Scan for the cell matching the given text and deliver its [x, y] coordinate at center. 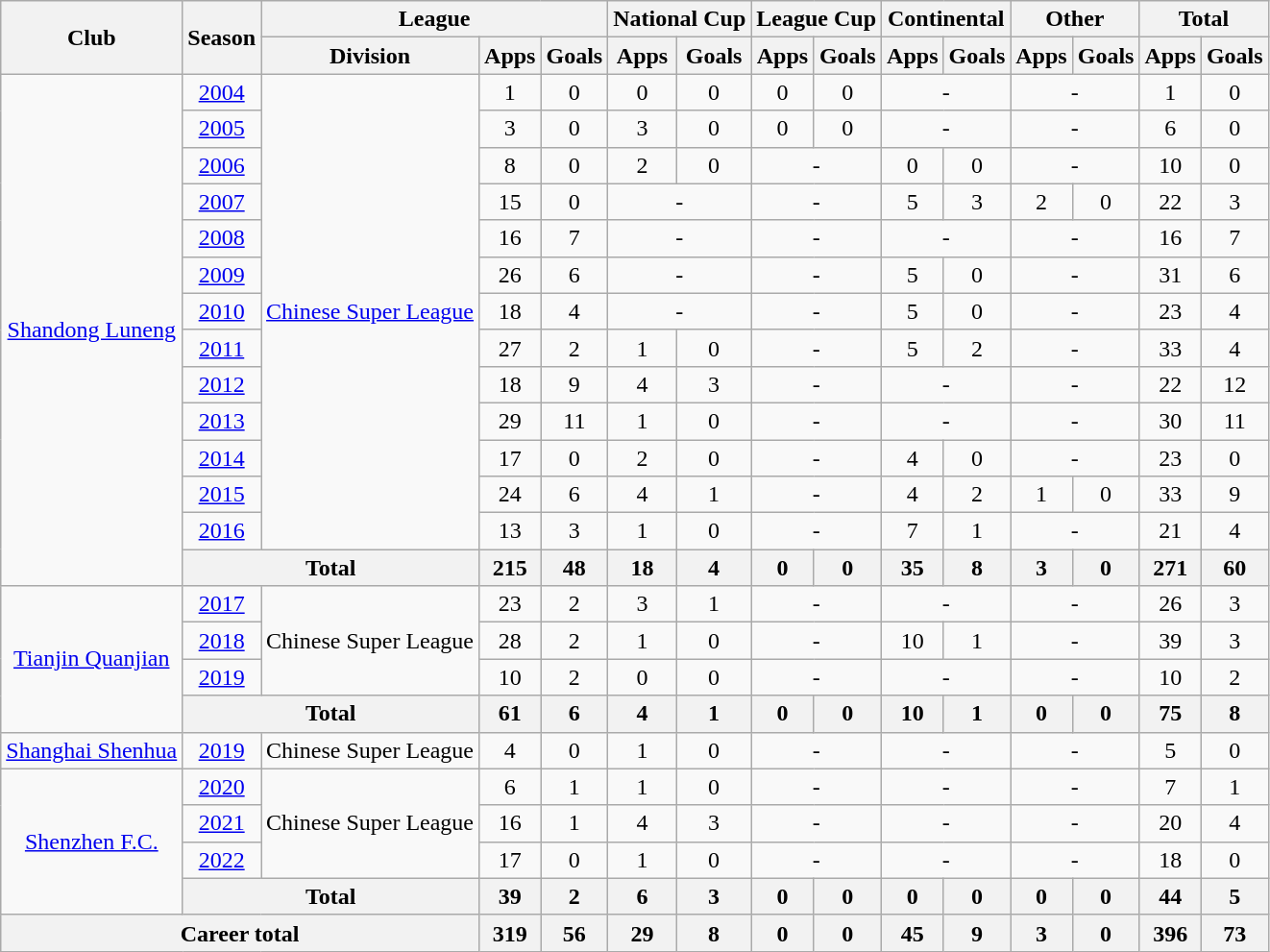
Tianjin Quanjian [92, 659]
2010 [222, 311]
2013 [222, 421]
Shandong Luneng [92, 330]
2005 [222, 129]
National Cup [680, 19]
League Cup [817, 19]
Other [1075, 19]
2009 [222, 275]
215 [510, 568]
2011 [222, 348]
Season [222, 37]
2020 [222, 787]
61 [510, 714]
2008 [222, 238]
73 [1234, 933]
Shanghai Shenhua [92, 750]
35 [913, 568]
Club [92, 37]
44 [1170, 896]
48 [574, 568]
12 [1234, 384]
20 [1170, 823]
30 [1170, 421]
Continental [946, 19]
League [434, 19]
2012 [222, 384]
2007 [222, 202]
45 [913, 933]
27 [510, 348]
31 [1170, 275]
Shenzhen F.C. [92, 842]
2004 [222, 92]
271 [1170, 568]
13 [510, 531]
2014 [222, 458]
Career total [240, 933]
2018 [222, 641]
319 [510, 933]
2006 [222, 165]
2017 [222, 604]
2015 [222, 495]
2022 [222, 860]
60 [1234, 568]
56 [574, 933]
21 [1170, 531]
15 [510, 202]
2021 [222, 823]
75 [1170, 714]
28 [510, 641]
396 [1170, 933]
2016 [222, 531]
Division [371, 56]
24 [510, 495]
